Scan for the cell matching the given text and deliver its [x, y] coordinate at center. 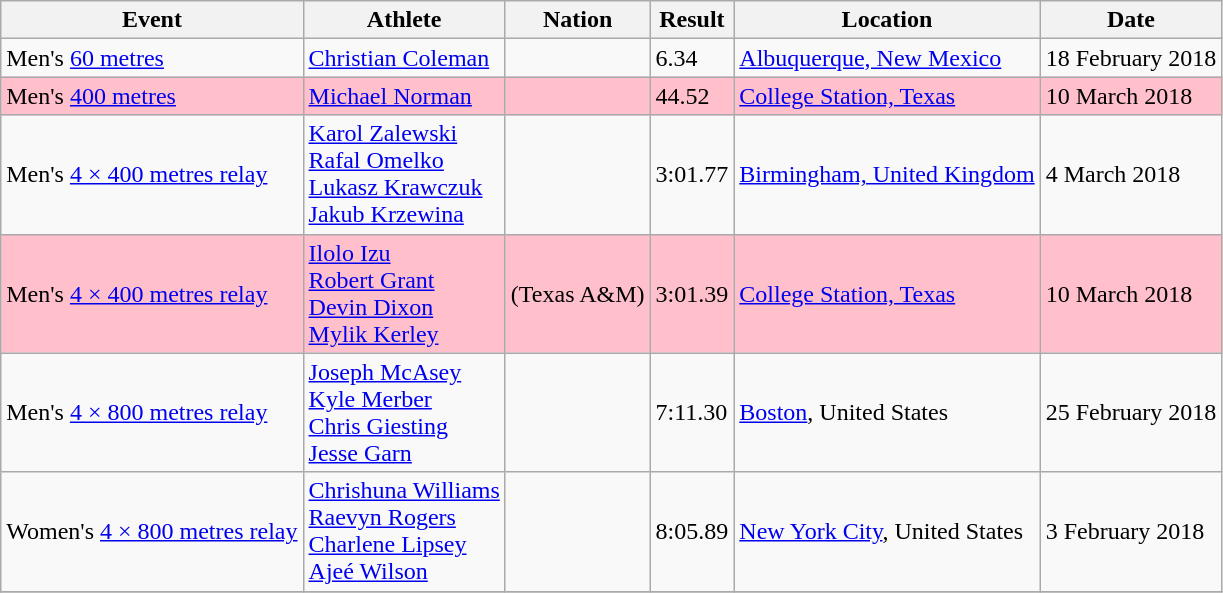
Men's 60 metres [152, 58]
Birmingham, United Kingdom [887, 174]
Men's 4 × 800 metres relay [152, 412]
18 February 2018 [1131, 58]
Chrishuna WilliamsRaevyn RogersCharlene LipseyAjeé Wilson [404, 532]
Men's 400 metres [152, 96]
8:05.89 [692, 532]
Albuquerque, New Mexico [887, 58]
Karol ZalewskiRafal OmelkoLukasz KrawczukJakub Krzewina [404, 174]
Event [152, 20]
Result [692, 20]
7:11.30 [692, 412]
Christian Coleman [404, 58]
Location [887, 20]
Athlete [404, 20]
Nation [578, 20]
3:01.77 [692, 174]
Women's 4 × 800 metres relay [152, 532]
(Texas A&M) [578, 294]
44.52 [692, 96]
Boston, United States [887, 412]
New York City, United States [887, 532]
Date [1131, 20]
25 February 2018 [1131, 412]
3 February 2018 [1131, 532]
6.34 [692, 58]
4 March 2018 [1131, 174]
Michael Norman [404, 96]
Ilolo IzuRobert GrantDevin DixonMylik Kerley [404, 294]
3:01.39 [692, 294]
Joseph McAseyKyle MerberChris GiestingJesse Garn [404, 412]
